Locate the cell with the specified text and output its (x, y) center coordinate. 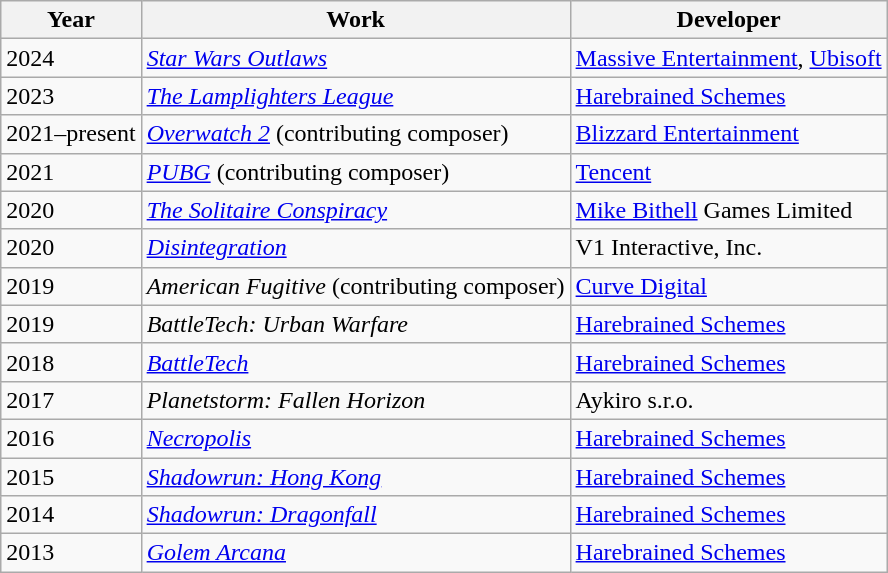
2017 (71, 400)
The Solitaire Conspiracy (356, 210)
2013 (71, 553)
2023 (71, 96)
2016 (71, 438)
2021 (71, 172)
Massive Entertainment, Ubisoft (728, 58)
PUBG (contributing composer) (356, 172)
The Lamplighters League (356, 96)
Mike Bithell Games Limited (728, 210)
Shadowrun: Dragonfall (356, 515)
Shadowrun: Hong Kong (356, 477)
BattleTech (356, 362)
Work (356, 20)
Developer (728, 20)
American Fugitive (contributing composer) (356, 286)
V1 Interactive, Inc. (728, 248)
Golem Arcana (356, 553)
2015 (71, 477)
2018 (71, 362)
Planetstorm: Fallen Horizon (356, 400)
2021–present (71, 134)
Overwatch 2 (contributing composer) (356, 134)
Curve Digital (728, 286)
Tencent (728, 172)
Necropolis (356, 438)
Blizzard Entertainment (728, 134)
2014 (71, 515)
2024 (71, 58)
Year (71, 20)
Disintegration (356, 248)
Aykiro s.r.o. (728, 400)
Star Wars Outlaws (356, 58)
BattleTech: Urban Warfare (356, 324)
